Extract the [X, Y] coordinate from the center of the cell holding the provided text.  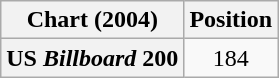
US Billboard 200 [92, 58]
Chart (2004) [92, 20]
Position [231, 20]
184 [231, 58]
